Find where the given text appears and provide that cell's center as [X, Y] coordinate. 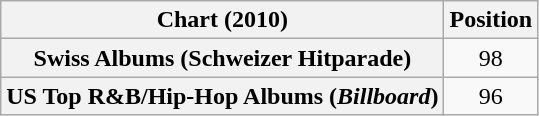
US Top R&B/Hip-Hop Albums (Billboard) [222, 96]
Swiss Albums (Schweizer Hitparade) [222, 58]
98 [491, 58]
Chart (2010) [222, 20]
96 [491, 96]
Position [491, 20]
